Detect which cell encompasses the target text, then output its (X, Y) center coordinate. 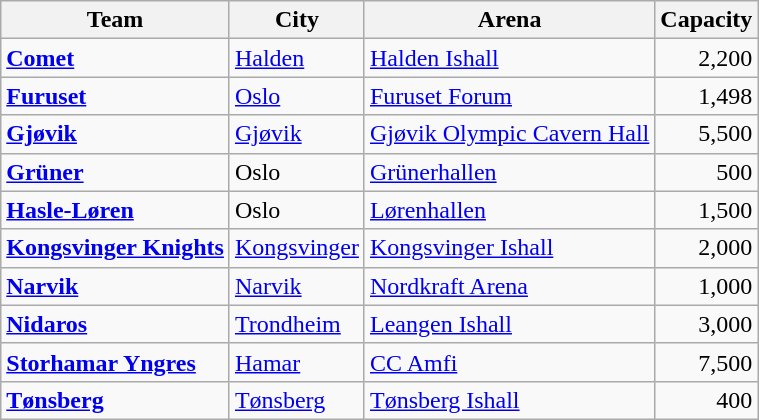
Grüner (116, 172)
Leangen Ishall (509, 324)
Furuset (116, 96)
Capacity (706, 20)
Hasle-Løren (116, 210)
City (296, 20)
Halden Ishall (509, 58)
500 (706, 172)
Gjøvik Olympic Cavern Hall (509, 134)
Nordkraft Arena (509, 286)
400 (706, 400)
Halden (296, 58)
Arena (509, 20)
2,200 (706, 58)
Storhamar Yngres (116, 362)
Lørenhallen (509, 210)
1,000 (706, 286)
Kongsvinger Ishall (509, 248)
3,000 (706, 324)
Grünerhallen (509, 172)
Tønsberg Ishall (509, 400)
Comet (116, 58)
Furuset Forum (509, 96)
Trondheim (296, 324)
Team (116, 20)
Hamar (296, 362)
Kongsvinger (296, 248)
Nidaros (116, 324)
7,500 (706, 362)
2,000 (706, 248)
1,500 (706, 210)
1,498 (706, 96)
Kongsvinger Knights (116, 248)
CC Amfi (509, 362)
5,500 (706, 134)
